Pinpoint the cell where the given text exists, returning its [x, y] midpoint coordinate. 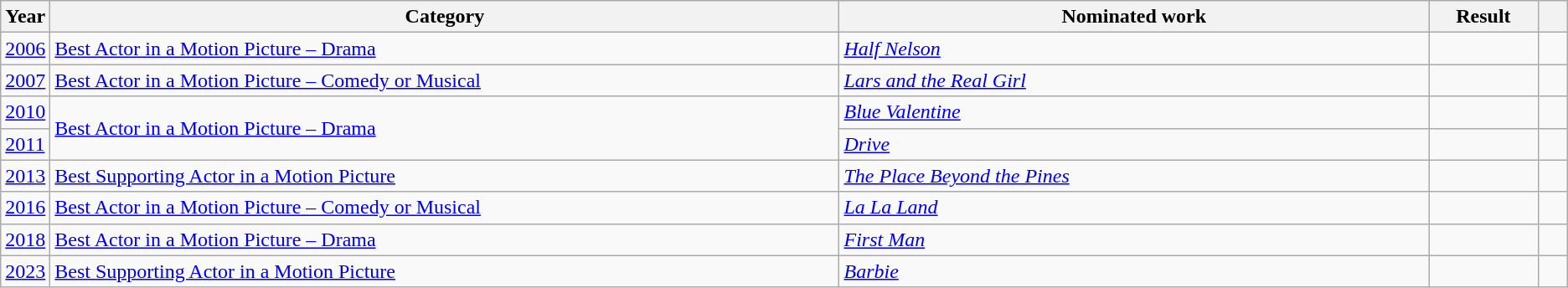
Year [25, 17]
2013 [25, 176]
The Place Beyond the Pines [1134, 176]
La La Land [1134, 208]
2018 [25, 239]
2016 [25, 208]
Nominated work [1134, 17]
Lars and the Real Girl [1134, 80]
Half Nelson [1134, 49]
2011 [25, 144]
Result [1484, 17]
First Man [1134, 239]
Blue Valentine [1134, 112]
2007 [25, 80]
2010 [25, 112]
2006 [25, 49]
2023 [25, 271]
Category [445, 17]
Drive [1134, 144]
Barbie [1134, 271]
